Locate the cell with the specified text and output its [x, y] center coordinate. 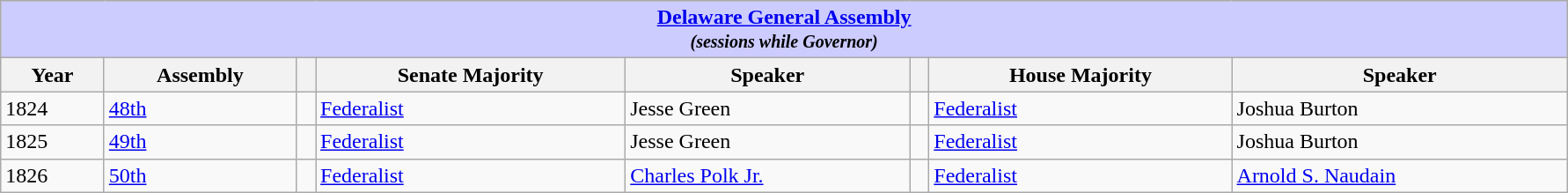
1824 [53, 108]
House Majority [1081, 75]
Delaware General Assembly (sessions while Governor) [785, 30]
Year [53, 75]
50th [200, 175]
1826 [53, 175]
49th [200, 142]
48th [200, 108]
Arnold S. Naudain [1399, 175]
Assembly [200, 75]
Senate Majority [471, 75]
1825 [53, 142]
Charles Polk Jr. [767, 175]
